Return (X, Y) of the center of cell containing provided text 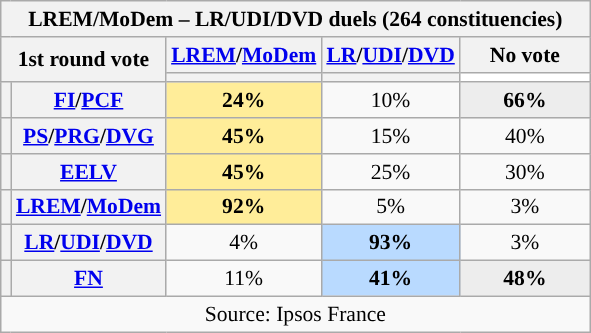
25% (390, 172)
FI/PCF (88, 101)
No vote (525, 55)
1st round vote (84, 60)
24% (244, 101)
PS/PRG/DVG (88, 136)
FN (88, 279)
Source: Ipsos France (296, 314)
30% (525, 172)
92% (244, 207)
10% (390, 101)
11% (244, 279)
EELV (88, 172)
48% (525, 279)
5% (390, 207)
66% (525, 101)
4% (244, 243)
LREM/MoDem – LR/UDI/DVD duels (264 constituencies) (296, 19)
41% (390, 279)
15% (390, 136)
93% (390, 243)
40% (525, 136)
